Provide the (x, y) coordinate of the cell's center where the given text is located.  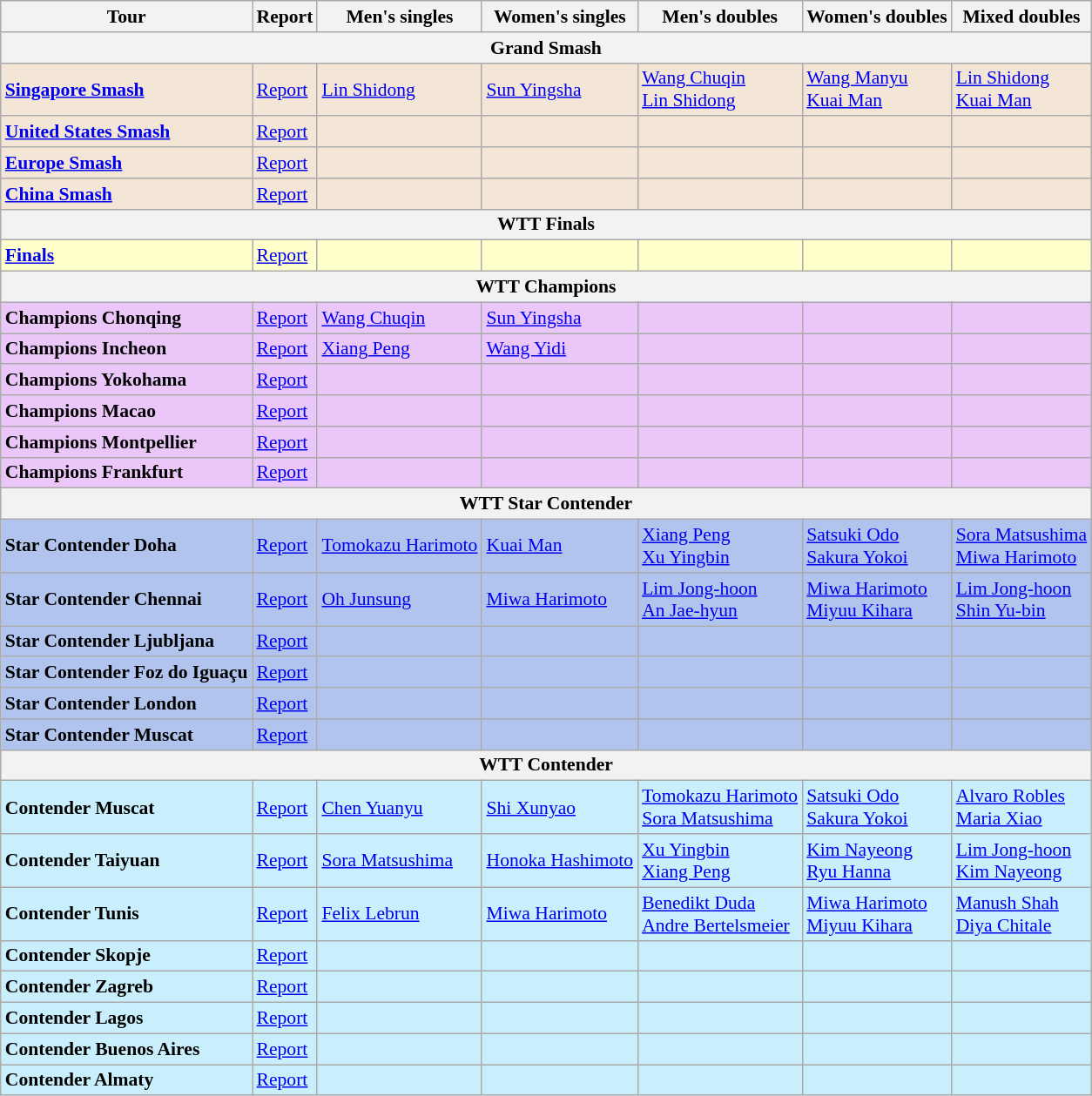
Kim Nayeong Ryu Hanna (876, 860)
Star Contender Muscat (127, 735)
Contender Muscat (127, 808)
Men's singles (399, 17)
Grand Smash (546, 48)
Women's singles (559, 17)
WTT Finals (546, 225)
Contender Zagreb (127, 987)
Wang Chuqin (399, 318)
Star Contender Foz do Iguaçu (127, 673)
Sora Matsushima Miwa Harimoto (1022, 547)
Women's doubles (876, 17)
Lim Jong-hoon An Jae-hyun (719, 599)
Star Contender Ljubljana (127, 642)
Oh Junsung (399, 599)
Xiang Peng Xu Yingbin (719, 547)
Shi Xunyao (559, 808)
Tomokazu Harimoto (399, 547)
Wang Yidi (559, 349)
Honoka Hashimoto (559, 860)
Champions Incheon (127, 349)
WTT Contender (546, 765)
Mixed doubles (1022, 17)
China Smash (127, 194)
Kuai Man (559, 547)
Champions Frankfurt (127, 473)
Tomokazu Harimoto Sora Matsushima (719, 808)
Alvaro Robles Maria Xiao (1022, 808)
Manush Shah Diya Chitale (1022, 914)
Men's doubles (719, 17)
Contender Tunis (127, 914)
Champions Yokohama (127, 380)
Finals (127, 256)
Lim Jong-hoon Kim Nayeong (1022, 860)
United States Smash (127, 132)
Contender Buenos Aires (127, 1049)
Contender Skopje (127, 956)
Contender Almaty (127, 1080)
Champions Chonqing (127, 318)
Xu Yingbin Xiang Peng (719, 860)
Champions Montpellier (127, 442)
Lim Jong-hoon Shin Yu-bin (1022, 599)
WTT Star Contender (546, 504)
Contender Taiyuan (127, 860)
Europe Smash (127, 163)
Star Contender Doha (127, 547)
Felix Lebrun (399, 914)
Wang Chuqin Lin Shidong (719, 89)
Star Contender Chennai (127, 599)
Star Contender London (127, 703)
Sora Matsushima (399, 860)
Contender Lagos (127, 1019)
Xiang Peng (399, 349)
Champions Macao (127, 411)
Singapore Smash (127, 89)
Lin Shidong Kuai Man (1022, 89)
Wang Manyu Kuai Man (876, 89)
Chen Yuanyu (399, 808)
WTT Champions (546, 287)
Benedikt Duda Andre Bertelsmeier (719, 914)
Lin Shidong (399, 89)
Tour (127, 17)
